Output the (X, Y) coordinate of the center of the cell containing the given text.  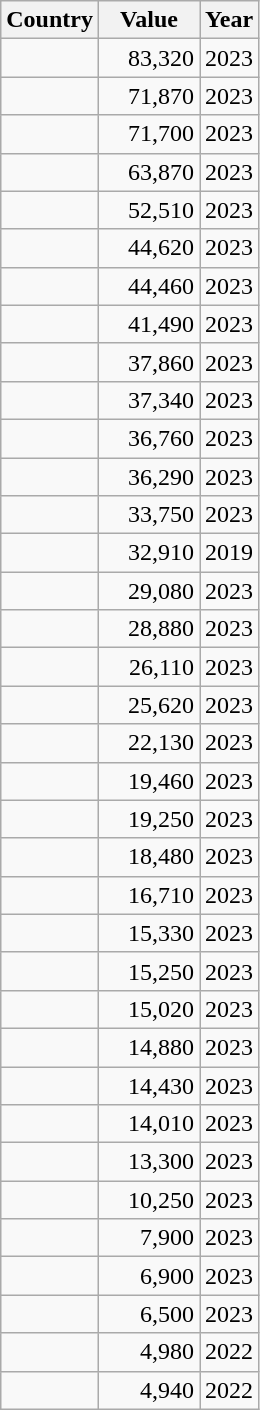
13,300 (148, 1162)
37,340 (148, 400)
14,430 (148, 1085)
10,250 (148, 1200)
4,980 (148, 1352)
41,490 (148, 324)
44,460 (148, 286)
52,510 (148, 210)
71,700 (148, 134)
15,330 (148, 933)
18,480 (148, 857)
Value (148, 20)
83,320 (148, 58)
71,870 (148, 96)
Year (230, 20)
6,500 (148, 1314)
22,130 (148, 743)
36,760 (148, 438)
36,290 (148, 477)
25,620 (148, 705)
15,020 (148, 1009)
16,710 (148, 895)
63,870 (148, 172)
32,910 (148, 553)
2019 (230, 553)
37,860 (148, 362)
6,900 (148, 1276)
26,110 (148, 667)
14,880 (148, 1047)
19,460 (148, 781)
4,940 (148, 1390)
29,080 (148, 591)
33,750 (148, 515)
28,880 (148, 629)
7,900 (148, 1238)
14,010 (148, 1124)
Country (50, 20)
15,250 (148, 971)
44,620 (148, 248)
19,250 (148, 819)
